Detect which cell encompasses the target text, then output its (X, Y) center coordinate. 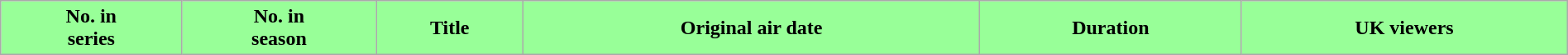
Duration (1111, 28)
No. inseries (91, 28)
No. inseason (280, 28)
Original air date (751, 28)
Title (450, 28)
UK viewers (1404, 28)
